For the text-containing cell, return its midpoint in (x, y) coordinate format. 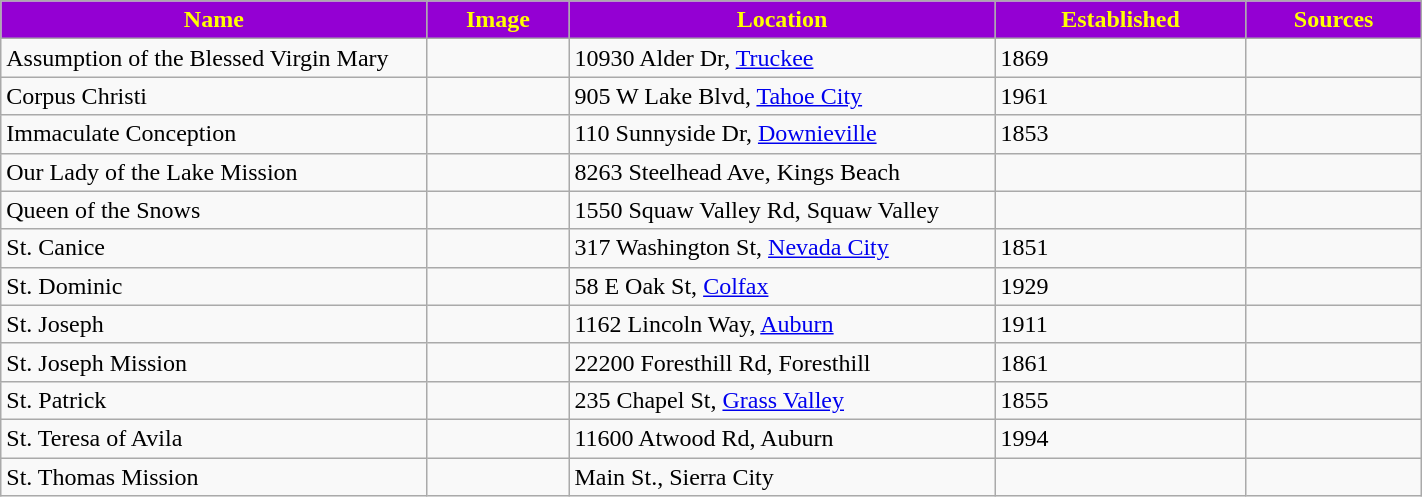
317 Washington St, Nevada City (782, 248)
Main St., Sierra City (782, 477)
905 W Lake Blvd, Tahoe City (782, 96)
1994 (1120, 438)
1929 (1120, 286)
Queen of the Snows (214, 210)
58 E Oak St, Colfax (782, 286)
Sources (1334, 20)
1853 (1120, 134)
Name (214, 20)
Image (498, 20)
1851 (1120, 248)
St. Patrick (214, 400)
St. Joseph (214, 324)
11600 Atwood Rd, Auburn (782, 438)
Immaculate Conception (214, 134)
1550 Squaw Valley Rd, Squaw Valley (782, 210)
1961 (1120, 96)
235 Chapel St, Grass Valley (782, 400)
Our Lady of the Lake Mission (214, 172)
1861 (1120, 362)
Corpus Christi (214, 96)
1855 (1120, 400)
10930 Alder Dr, Truckee (782, 58)
1911 (1120, 324)
1162 Lincoln Way, Auburn (782, 324)
St. Thomas Mission (214, 477)
22200 Foresthill Rd, Foresthill (782, 362)
110 Sunnyside Dr, Downieville (782, 134)
St. Canice (214, 248)
1869 (1120, 58)
Established (1120, 20)
St. Teresa of Avila (214, 438)
Location (782, 20)
Assumption of the Blessed Virgin Mary (214, 58)
St. Dominic (214, 286)
8263 Steelhead Ave, Kings Beach (782, 172)
St. Joseph Mission (214, 362)
